Identify which cell holds the provided text, then report its [X, Y] central coordinate. 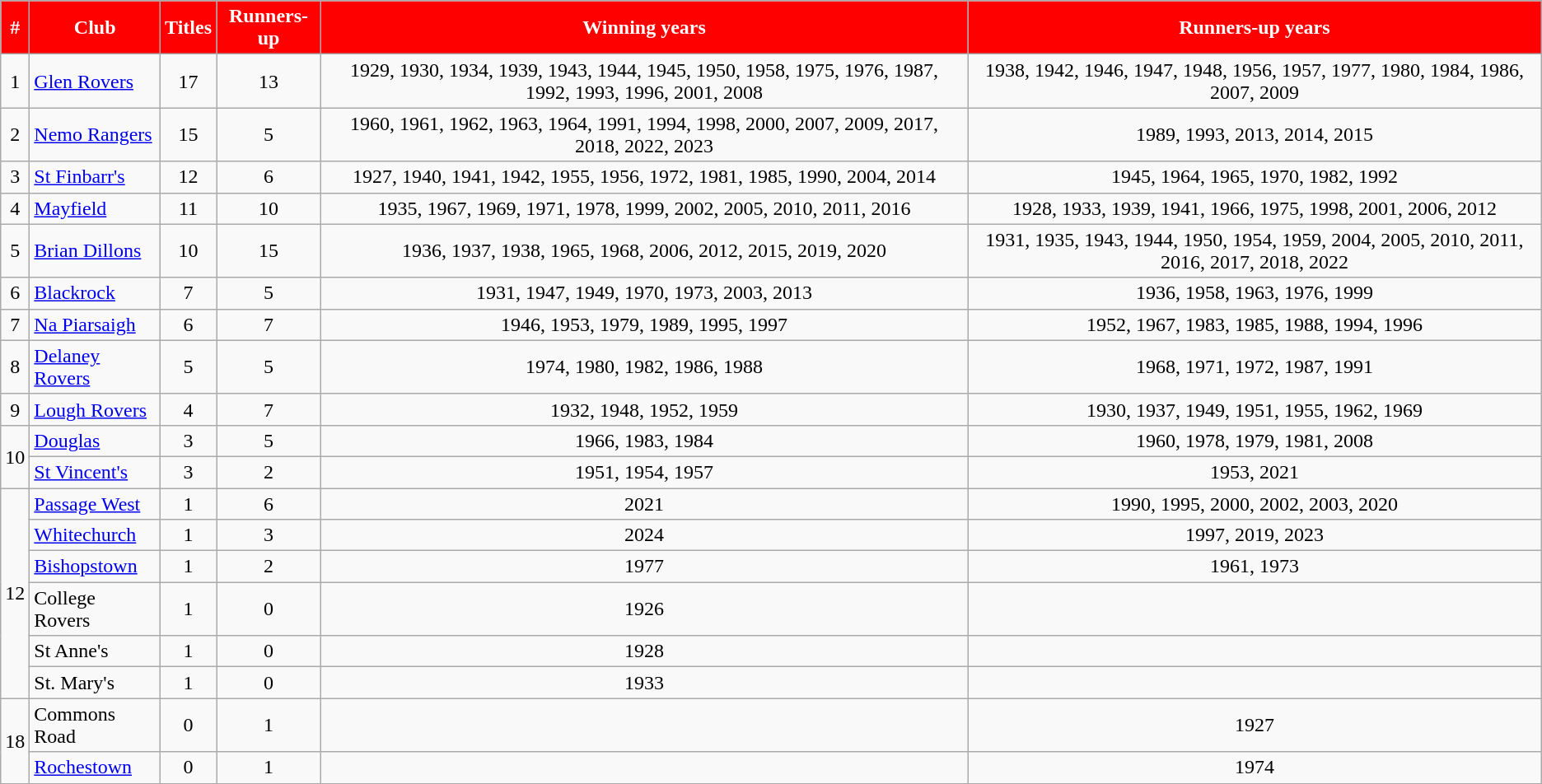
1938, 1942, 1946, 1947, 1948, 1956, 1957, 1977, 1980, 1984, 1986, 2007, 2009 [1254, 81]
1932, 1948, 1952, 1959 [644, 409]
1952, 1967, 1983, 1985, 1988, 1994, 1996 [1254, 324]
Runners-up [269, 28]
Runners-up years [1254, 28]
Rochestown [96, 768]
2021 [644, 503]
18 [15, 741]
11 [189, 208]
1960, 1978, 1979, 1981, 2008 [1254, 441]
8 [15, 367]
College Rovers [96, 609]
1945, 1964, 1965, 1970, 1982, 1992 [1254, 177]
Titles [189, 28]
Glen Rovers [96, 81]
1989, 1993, 2013, 2014, 2015 [1254, 135]
Blackrock [96, 293]
1953, 2021 [1254, 472]
1936, 1958, 1963, 1976, 1999 [1254, 293]
1927 [1254, 725]
1951, 1954, 1957 [644, 472]
1928, 1933, 1939, 1941, 1966, 1975, 1998, 2001, 2006, 2012 [1254, 208]
1928 [644, 651]
1968, 1971, 1972, 1987, 1991 [1254, 367]
1926 [644, 609]
St Finbarr's [96, 177]
1960, 1961, 1962, 1963, 1964, 1991, 1994, 1998, 2000, 2007, 2009, 2017, 2018, 2022, 2023 [644, 135]
1997, 2019, 2023 [1254, 535]
Mayfield [96, 208]
1931, 1947, 1949, 1970, 1973, 2003, 2013 [644, 293]
Winning years [644, 28]
Commons Road [96, 725]
Brian Dillons [96, 250]
Na Piarsaigh [96, 324]
1974, 1980, 1982, 1986, 1988 [644, 367]
1931, 1935, 1943, 1944, 1950, 1954, 1959, 2004, 2005, 2010, 2011, 2016, 2017, 2018, 2022 [1254, 250]
Nemo Rangers [96, 135]
2024 [644, 535]
1933 [644, 683]
1929, 1930, 1934, 1939, 1943, 1944, 1945, 1950, 1958, 1975, 1976, 1987, 1992, 1993, 1996, 2001, 2008 [644, 81]
1927, 1940, 1941, 1942, 1955, 1956, 1972, 1981, 1985, 1990, 2004, 2014 [644, 177]
17 [189, 81]
Delaney Rovers [96, 367]
1930, 1937, 1949, 1951, 1955, 1962, 1969 [1254, 409]
9 [15, 409]
1961, 1973 [1254, 567]
Lough Rovers [96, 409]
St. Mary's [96, 683]
# [15, 28]
1935, 1967, 1969, 1971, 1978, 1999, 2002, 2005, 2010, 2011, 2016 [644, 208]
Bishopstown [96, 567]
St Anne's [96, 651]
1966, 1983, 1984 [644, 441]
1977 [644, 567]
Whitechurch [96, 535]
Passage West [96, 503]
1990, 1995, 2000, 2002, 2003, 2020 [1254, 503]
St Vincent's [96, 472]
1946, 1953, 1979, 1989, 1995, 1997 [644, 324]
1974 [1254, 768]
Douglas [96, 441]
Club [96, 28]
1936, 1937, 1938, 1965, 1968, 2006, 2012, 2015, 2019, 2020 [644, 250]
13 [269, 81]
